Identify which cell holds the provided text, then report its (X, Y) central coordinate. 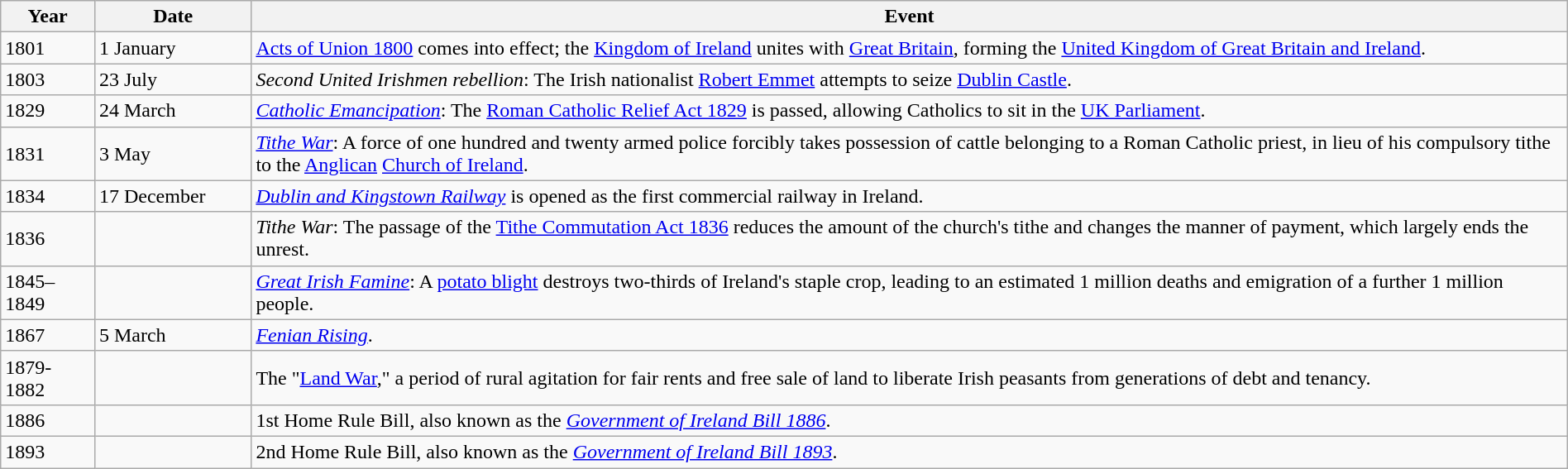
1829 (48, 111)
1836 (48, 238)
1834 (48, 196)
1st Home Rule Bill, also known as the Government of Ireland Bill 1886. (910, 420)
1803 (48, 79)
3 May (172, 154)
24 March (172, 111)
23 July (172, 79)
2nd Home Rule Bill, also known as the Government of Ireland Bill 1893. (910, 452)
Date (172, 17)
1867 (48, 335)
1886 (48, 420)
Dublin and Kingstown Railway is opened as the first commercial railway in Ireland. (910, 196)
Fenian Rising. (910, 335)
5 March (172, 335)
1845–1849 (48, 293)
Event (910, 17)
Acts of Union 1800 comes into effect; the Kingdom of Ireland unites with Great Britain, forming the United Kingdom of Great Britain and Ireland. (910, 48)
1801 (48, 48)
Second United Irishmen rebellion: The Irish nationalist Robert Emmet attempts to seize Dublin Castle. (910, 79)
1831 (48, 154)
The "Land War," a period of rural agitation for fair rents and free sale of land to liberate Irish peasants from generations of debt and tenancy. (910, 377)
Year (48, 17)
17 December (172, 196)
Catholic Emancipation: The Roman Catholic Relief Act 1829 is passed, allowing Catholics to sit in the UK Parliament. (910, 111)
1 January (172, 48)
1879-1882 (48, 377)
1893 (48, 452)
